Output the [X, Y] coordinate of the center of the cell containing the given text.  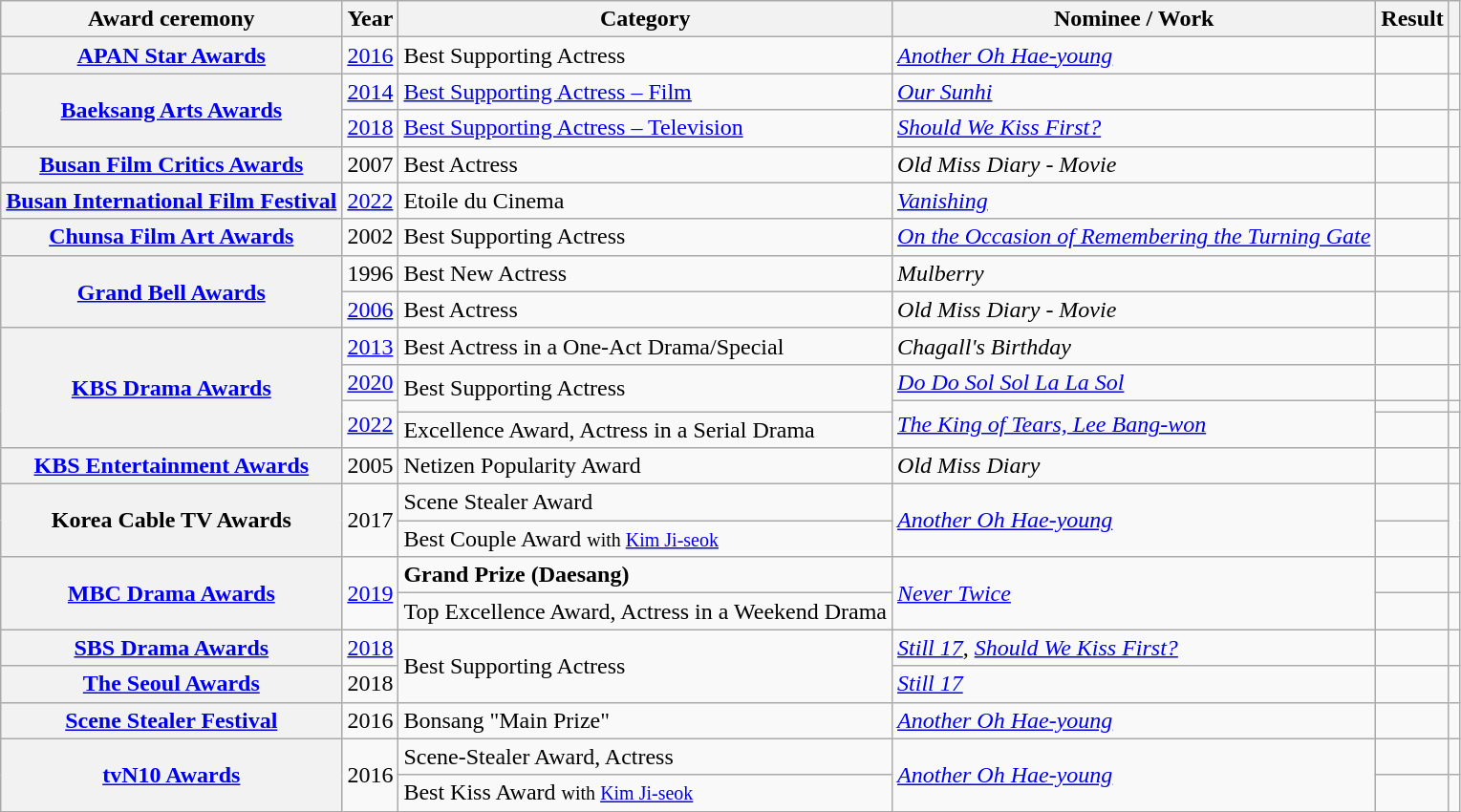
Excellence Award, Actress in a Serial Drama [646, 429]
2019 [371, 593]
2014 [371, 92]
Netizen Popularity Award [646, 466]
1996 [371, 273]
Baeksang Arts Awards [172, 110]
Best New Actress [646, 273]
2006 [371, 310]
Best Supporting Actress – Television [646, 128]
Scene Stealer Festival [172, 720]
Vanishing [1134, 201]
Year [371, 19]
Award ceremony [172, 19]
Mulberry [1134, 273]
2007 [371, 164]
2020 [371, 382]
Still 17 [1134, 684]
Busan Film Critics Awards [172, 164]
Our Sunhi [1134, 92]
Etoile du Cinema [646, 201]
Best Kiss Award with Kim Ji-seok [646, 793]
Top Excellence Award, Actress in a Weekend Drama [646, 611]
Best Couple Award with Kim Ji-seok [646, 539]
KBS Entertainment Awards [172, 466]
2002 [371, 237]
Korea Cable TV Awards [172, 521]
Best Supporting Actress – Film [646, 92]
KBS Drama Awards [172, 388]
Scene Stealer Award [646, 502]
Grand Bell Awards [172, 291]
MBC Drama Awards [172, 593]
Category [646, 19]
2017 [371, 521]
APAN Star Awards [172, 55]
2005 [371, 466]
The King of Tears, Lee Bang-won [1134, 424]
SBS Drama Awards [172, 648]
Best Actress in a One-Act Drama/Special [646, 346]
2013 [371, 346]
Scene-Stealer Award, Actress [646, 757]
Do Do Sol Sol La La Sol [1134, 382]
Nominee / Work [1134, 19]
Busan International Film Festival [172, 201]
Chagall's Birthday [1134, 346]
Chunsa Film Art Awards [172, 237]
The Seoul Awards [172, 684]
On the Occasion of Remembering the Turning Gate [1134, 237]
Result [1412, 19]
Never Twice [1134, 593]
Old Miss Diary [1134, 466]
Should We Kiss First? [1134, 128]
Still 17, Should We Kiss First? [1134, 648]
Grand Prize (Daesang) [646, 575]
tvN10 Awards [172, 775]
Bonsang "Main Prize" [646, 720]
